Locate the cell with the specified text and output its [x, y] center coordinate. 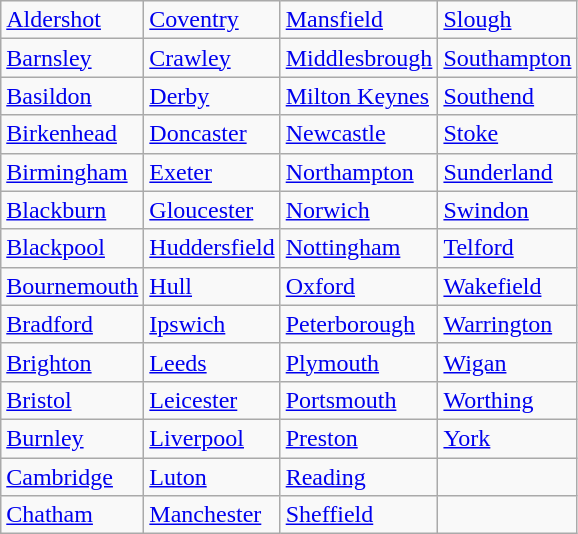
Blackburn [72, 210]
Blackpool [72, 248]
Crawley [212, 58]
Basildon [72, 96]
Leeds [212, 362]
Telford [508, 248]
Barnsley [72, 58]
Warrington [508, 324]
Burnley [72, 438]
Birmingham [72, 172]
Coventry [212, 20]
Preston [359, 438]
Bournemouth [72, 286]
Swindon [508, 210]
Southampton [508, 58]
Peterborough [359, 324]
Luton [212, 477]
Plymouth [359, 362]
Bradford [72, 324]
Slough [508, 20]
Liverpool [212, 438]
Southend [508, 96]
Newcastle [359, 134]
Middlesbrough [359, 58]
Northampton [359, 172]
Nottingham [359, 248]
Aldershot [72, 20]
Stoke [508, 134]
Huddersfield [212, 248]
Chatham [72, 515]
Manchester [212, 515]
York [508, 438]
Exeter [212, 172]
Reading [359, 477]
Sunderland [508, 172]
Norwich [359, 210]
Wigan [508, 362]
Derby [212, 96]
Milton Keynes [359, 96]
Mansfield [359, 20]
Portsmouth [359, 400]
Brighton [72, 362]
Oxford [359, 286]
Bristol [72, 400]
Worthing [508, 400]
Gloucester [212, 210]
Birkenhead [72, 134]
Cambridge [72, 477]
Doncaster [212, 134]
Leicester [212, 400]
Sheffield [359, 515]
Ipswich [212, 324]
Hull [212, 286]
Wakefield [508, 286]
